Pinpoint the cell where the given text exists, returning its (X, Y) midpoint coordinate. 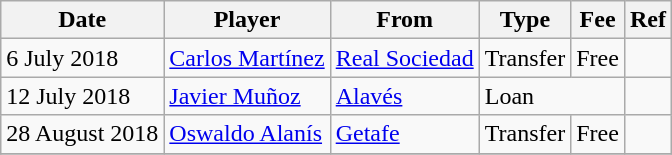
Loan (552, 96)
Real Sociedad (404, 58)
Carlos Martínez (247, 58)
Alavés (404, 96)
Ref (648, 20)
Oswaldo Alanís (247, 134)
Javier Muñoz (247, 96)
Player (247, 20)
Type (525, 20)
From (404, 20)
12 July 2018 (82, 96)
28 August 2018 (82, 134)
Date (82, 20)
6 July 2018 (82, 58)
Fee (598, 20)
Getafe (404, 134)
